Capture the cell that displays the provided text and extract its [x, y] central coordinate. 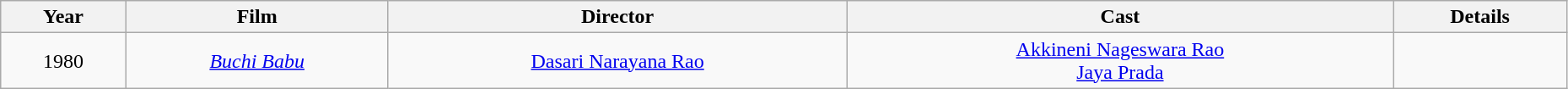
Cast [1120, 17]
1980 [63, 61]
Dasari Narayana Rao [617, 61]
Director [617, 17]
Details [1480, 17]
Buchi Babu [256, 61]
Year [63, 17]
Akkineni Nageswara RaoJaya Prada [1120, 61]
Film [256, 17]
